Return the (x, y) coordinate for the center point of the cell that contains the specified text.  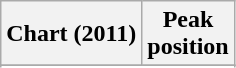
Chart (2011) (72, 34)
Peakposition (188, 34)
